Find where the given text appears and provide that cell's center as [X, Y] coordinate. 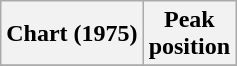
Peakposition [189, 34]
Chart (1975) [72, 34]
